Pinpoint the cell where the given text exists, returning its [x, y] midpoint coordinate. 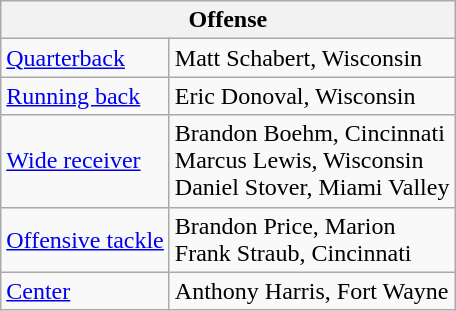
Brandon Price, MarionFrank Straub, Cincinnati [312, 240]
Anthony Harris, Fort Wayne [312, 291]
Wide receiver [86, 161]
Running back [86, 96]
Quarterback [86, 58]
Matt Schabert, Wisconsin [312, 58]
Center [86, 291]
Eric Donoval, Wisconsin [312, 96]
Offensive tackle [86, 240]
Brandon Boehm, CincinnatiMarcus Lewis, WisconsinDaniel Stover, Miami Valley [312, 161]
Offense [228, 20]
